Return the (X, Y) coordinate for the center point of the cell that contains the specified text.  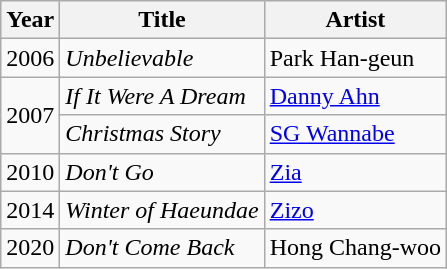
Danny Ahn (355, 96)
2010 (30, 172)
Year (30, 20)
Zizo (355, 210)
Park Han-geun (355, 58)
2020 (30, 248)
Winter of Haeundae (162, 210)
2006 (30, 58)
Unbelievable (162, 58)
Don't Come Back (162, 248)
SG Wannabe (355, 134)
Zia (355, 172)
Christmas Story (162, 134)
If It Were A Dream (162, 96)
Don't Go (162, 172)
Artist (355, 20)
Hong Chang-woo (355, 248)
2014 (30, 210)
2007 (30, 115)
Title (162, 20)
